From the cell containing the given text, extract its center point as [x, y] coordinate. 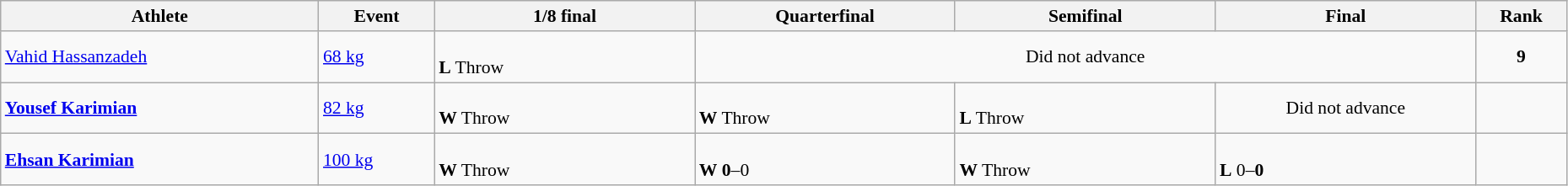
Final [1346, 16]
Rank [1522, 16]
Event [376, 16]
82 kg [376, 108]
9 [1522, 57]
Quarterfinal [825, 16]
68 kg [376, 57]
1/8 final [565, 16]
Vahid Hassanzadeh [160, 57]
Semifinal [1085, 16]
Ehsan Karimian [160, 160]
L 0–0 [1346, 160]
W 0–0 [825, 160]
100 kg [376, 160]
Yousef Karimian [160, 108]
Athlete [160, 16]
